Scan for the cell matching the given text and deliver its (X, Y) coordinate at center. 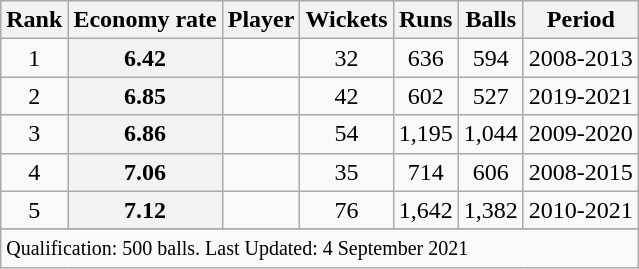
7.12 (145, 210)
Rank (34, 20)
Qualification: 500 balls. Last Updated: 4 September 2021 (320, 248)
636 (426, 58)
6.42 (145, 58)
54 (346, 134)
3 (34, 134)
Economy rate (145, 20)
42 (346, 96)
35 (346, 172)
1,044 (490, 134)
714 (426, 172)
2009-2020 (580, 134)
1,642 (426, 210)
Runs (426, 20)
2019-2021 (580, 96)
6.86 (145, 134)
32 (346, 58)
5 (34, 210)
Period (580, 20)
2008-2015 (580, 172)
Wickets (346, 20)
2010-2021 (580, 210)
1 (34, 58)
602 (426, 96)
1,195 (426, 134)
527 (490, 96)
606 (490, 172)
2 (34, 96)
594 (490, 58)
4 (34, 172)
Balls (490, 20)
7.06 (145, 172)
2008-2013 (580, 58)
Player (261, 20)
6.85 (145, 96)
1,382 (490, 210)
76 (346, 210)
